Find where the given text appears and provide that cell's center as (x, y) coordinate. 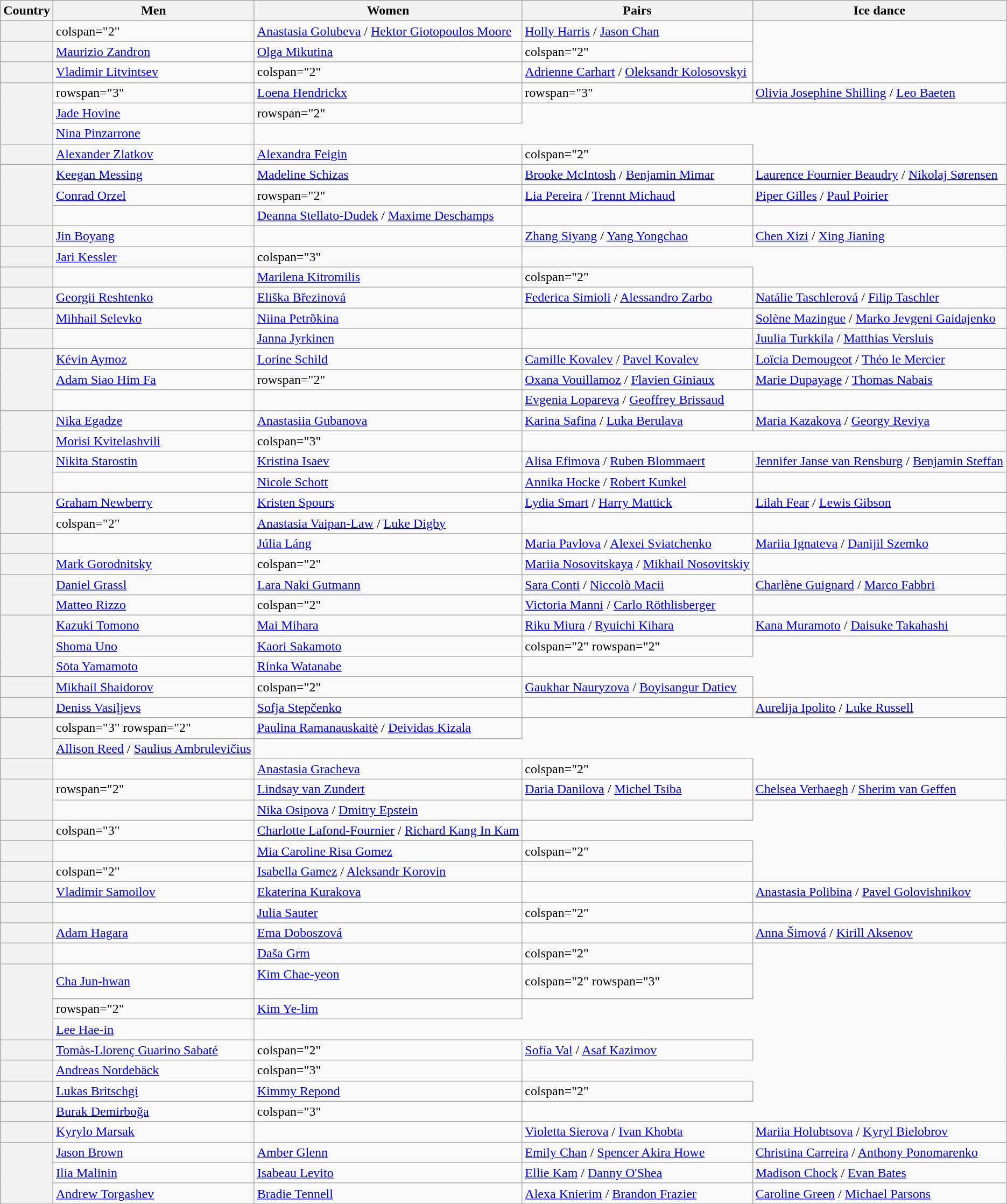
Kaori Sakamoto (388, 646)
Nina Pinzarrone (153, 134)
Sofja Stepčenko (388, 708)
Rinka Watanabe (388, 667)
Lorine Schild (388, 359)
Morisi Kvitelashvili (153, 441)
Amber Glenn (388, 1152)
Keegan Messing (153, 174)
Brooke McIntosh / Benjamin Mimar (637, 174)
Daša Grm (388, 954)
Anna Šimová / Kirill Aksenov (879, 933)
Deanna Stellato-Dudek / Maxime Deschamps (388, 215)
Country (27, 11)
Matteo Rizzo (153, 605)
Alexander Zlatkov (153, 154)
Julia Sauter (388, 913)
Sofía Val / Asaf Kazimov (637, 1050)
Vladimir Samoilov (153, 892)
Lilah Fear / Lewis Gibson (879, 502)
Violetta Sierova / Ivan Khobta (637, 1132)
Mark Gorodnitsky (153, 564)
Lara Naki Gutmann (388, 584)
Jennifer Janse van Rensburg / Benjamin Steffan (879, 461)
Gaukhar Nauryzova / Boyisangur Datiev (637, 687)
Victoria Manni / Carlo Röthlisberger (637, 605)
Adam Siao Him Fa (153, 380)
Mariia Holubtsova / Kyryl Bielobrov (879, 1132)
Caroline Green / Michael Parsons (879, 1193)
Isabella Gamez / Aleksandr Korovin (388, 871)
Kristina Isaev (388, 461)
Jari Kessler (153, 257)
Janna Jyrkinen (388, 339)
Maria Kazakova / Georgy Reviya (879, 421)
Jade Hovine (153, 113)
Eliška Březinová (388, 298)
Olga Mikutina (388, 52)
Kévin Aymoz (153, 359)
Nikita Starostin (153, 461)
Andreas Nordebäck (153, 1070)
Shoma Uno (153, 646)
Camille Kovalev / Pavel Kovalev (637, 359)
Ilia Malinin (153, 1173)
Lydia Smart / Harry Mattick (637, 502)
Cha Jun-hwan (153, 981)
Pairs (637, 11)
Ellie Kam / Danny O'Shea (637, 1173)
Anastasiia Gubanova (388, 421)
Juulia Turkkila / Matthias Versluis (879, 339)
Anastasia Gracheva (388, 769)
Charlène Guignard / Marco Fabbri (879, 584)
Jason Brown (153, 1152)
colspan="2" rowspan="2" (637, 646)
Lukas Britschgi (153, 1091)
Aurelija Ipolito / Luke Russell (879, 708)
Bradie Tennell (388, 1193)
Oxana Vouillamoz / Flavien Giniaux (637, 380)
Men (153, 11)
Chen Xizi / Xing Jianing (879, 236)
Júlia Láng (388, 543)
Nika Egadze (153, 421)
Vladimir Litvintsev (153, 72)
colspan="3" rowspan="2" (153, 728)
Georgii Reshtenko (153, 298)
Allison Reed / Saulius Ambrulevičius (153, 748)
Maria Pavlova / Alexei Sviatchenko (637, 543)
Marilena Kitromilis (388, 277)
Evgenia Lopareva / Geoffrey Brissaud (637, 400)
Alexa Knierim / Brandon Frazier (637, 1193)
Zhang Siyang / Yang Yongchao (637, 236)
Mai Mihara (388, 626)
colspan="2" rowspan="3" (637, 981)
Ice dance (879, 11)
Piper Gilles / Paul Poirier (879, 195)
Maurizio Zandron (153, 52)
Mia Caroline Risa Gomez (388, 851)
Charlotte Lafond-Fournier / Richard Kang In Kam (388, 830)
Solène Mazingue / Marko Jevgeni Gaidajenko (879, 318)
Daria Danilova / Michel Tsiba (637, 789)
Kim Chae-yeon (388, 981)
Mikhail Shaidorov (153, 687)
Daniel Grassl (153, 584)
Lee Hae-in (153, 1030)
Marie Dupayage / Thomas Nabais (879, 380)
Adam Hagara (153, 933)
Sōta Yamamoto (153, 667)
Holly Harris / Jason Chan (637, 31)
Kazuki Tomono (153, 626)
Sara Conti / Niccolò Macii (637, 584)
Mariia Nosovitskaya / Mikhail Nosovitskiy (637, 564)
Lindsay van Zundert (388, 789)
Federica Simioli / Alessandro Zarbo (637, 298)
Mariia Ignateva / Danijil Szemko (879, 543)
Kyrylo Marsak (153, 1132)
Paulina Ramanauskaitė / Deividas Kizala (388, 728)
Emily Chan / Spencer Akira Howe (637, 1152)
Madison Chock / Evan Bates (879, 1173)
Conrad Orzel (153, 195)
Christina Carreira / Anthony Ponomarenko (879, 1152)
Alisa Efimova / Ruben Blommaert (637, 461)
Jin Boyang (153, 236)
Adrienne Carhart / Oleksandr Kolosovskyi (637, 72)
Laurence Fournier Beaudry / Nikolaj Sørensen (879, 174)
Niina Petrõkina (388, 318)
Graham Newberry (153, 502)
Chelsea Verhaegh / Sherim van Geffen (879, 789)
Deniss Vasiļjevs (153, 708)
Nika Osipova / Dmitry Epstein (388, 810)
Ekaterina Kurakova (388, 892)
Burak Demirboğa (153, 1111)
Tomàs-Llorenç Guarino Sabaté (153, 1050)
Olivia Josephine Shilling / Leo Baeten (879, 93)
Loena Hendrickx (388, 93)
Alexandra Feigin (388, 154)
Kim Ye-lim (388, 1009)
Isabeau Levito (388, 1173)
Ema Doboszová (388, 933)
Annika Hocke / Robert Kunkel (637, 482)
Nicole Schott (388, 482)
Anastasia Golubeva / Hektor Giotopoulos Moore (388, 31)
Women (388, 11)
Loïcia Demougeot / Théo le Mercier (879, 359)
Anastasia Vaipan-Law / Luke Digby (388, 523)
Kimmy Repond (388, 1091)
Karina Safina / Luka Berulava (637, 421)
Mihhail Selevko (153, 318)
Natálie Taschlerová / Filip Taschler (879, 298)
Lia Pereira / Trennt Michaud (637, 195)
Kristen Spours (388, 502)
Andrew Torgashev (153, 1193)
Madeline Schizas (388, 174)
Kana Muramoto / Daisuke Takahashi (879, 626)
Riku Miura / Ryuichi Kihara (637, 626)
Anastasia Polibina / Pavel Golovishnikov (879, 892)
